Capture the cell that displays the provided text and extract its [X, Y] central coordinate. 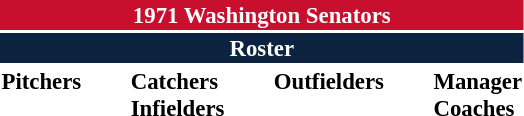
1971 Washington Senators [262, 15]
Roster [262, 48]
